Pinpoint the cell where the given text exists, returning its [X, Y] midpoint coordinate. 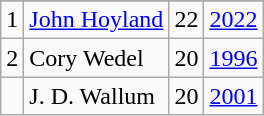
Cory Wedel [96, 58]
22 [186, 20]
1996 [234, 58]
2001 [234, 96]
1 [12, 20]
J. D. Wallum [96, 96]
2022 [234, 20]
John Hoyland [96, 20]
2 [12, 58]
